Determine the (X, Y) coordinate at the center of the cell enclosing the given text.  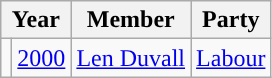
Year (36, 20)
Member (131, 20)
2000 (42, 58)
Len Duvall (131, 58)
Labour (231, 58)
Party (231, 20)
